From the cell containing the given text, extract its center point as [x, y] coordinate. 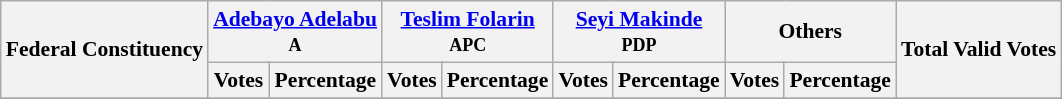
Federal Constituency [104, 50]
Teslim FolarinAPC [468, 32]
Adebayo AdelabuA [295, 32]
Total Valid Votes [978, 50]
Others [810, 32]
Seyi MakindePDP [638, 32]
